Identify which cell holds the provided text, then report its [X, Y] central coordinate. 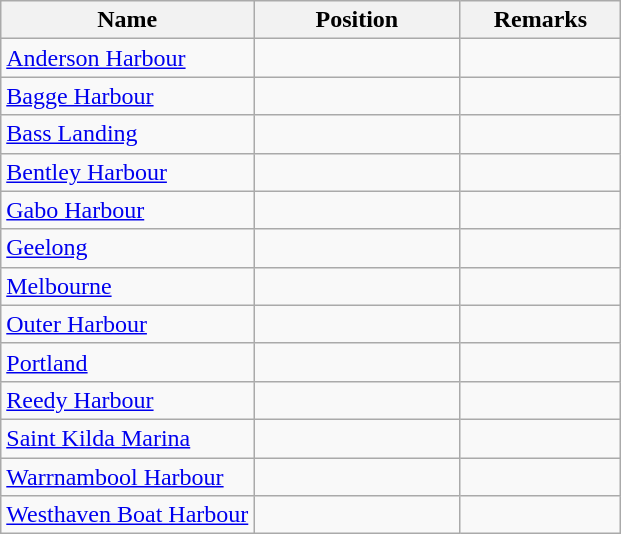
Gabo Harbour [128, 210]
Warrnambool Harbour [128, 477]
Remarks [540, 20]
Bagge Harbour [128, 96]
Melbourne [128, 286]
Bass Landing [128, 134]
Reedy Harbour [128, 400]
Saint Kilda Marina [128, 438]
Anderson Harbour [128, 58]
Westhaven Boat Harbour [128, 515]
Bentley Harbour [128, 172]
Outer Harbour [128, 324]
Position [357, 20]
Geelong [128, 248]
Name [128, 20]
Portland [128, 362]
